Scan for the cell matching the given text and deliver its [x, y] coordinate at center. 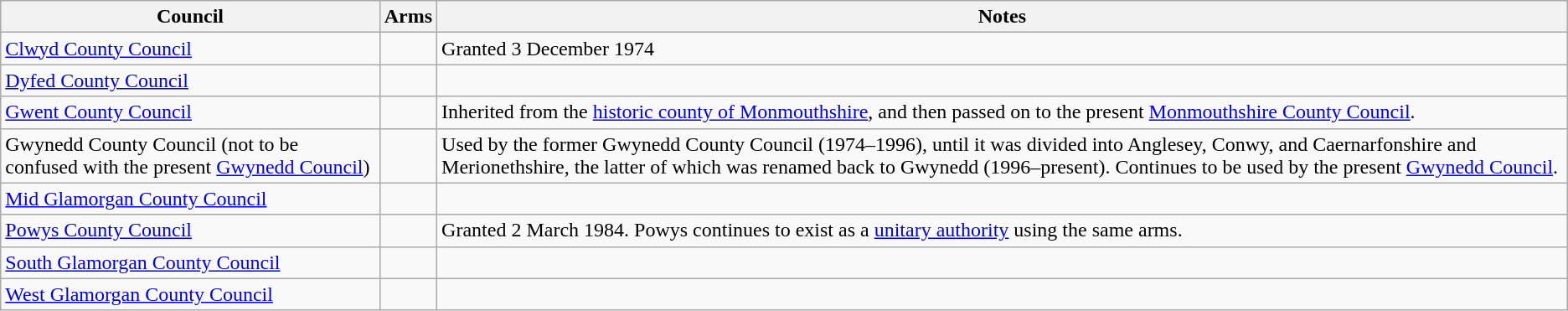
Granted 2 March 1984. Powys continues to exist as a unitary authority using the same arms. [1003, 231]
Gwynedd County Council (not to be confused with the present Gwynedd Council) [190, 156]
Gwent County Council [190, 112]
Arms [408, 17]
Council [190, 17]
Granted 3 December 1974 [1003, 49]
West Glamorgan County Council [190, 294]
Dyfed County Council [190, 80]
Mid Glamorgan County Council [190, 199]
Powys County Council [190, 231]
South Glamorgan County Council [190, 262]
Notes [1003, 17]
Clwyd County Council [190, 49]
Inherited from the historic county of Monmouthshire, and then passed on to the present Monmouthshire County Council. [1003, 112]
